Scan for the cell matching the given text and deliver its (X, Y) coordinate at center. 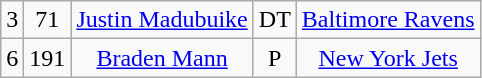
6 (12, 58)
Baltimore Ravens (388, 20)
Braden Mann (162, 58)
3 (12, 20)
New York Jets (388, 58)
191 (48, 58)
P (274, 58)
Justin Madubuike (162, 20)
DT (274, 20)
71 (48, 20)
